Extract the [x, y] coordinate from the center of the cell holding the provided text.  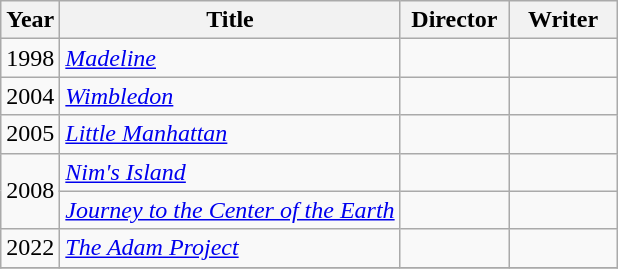
2005 [30, 134]
Little Manhattan [230, 134]
Journey to the Center of the Earth [230, 210]
1998 [30, 58]
2008 [30, 191]
Title [230, 20]
Year [30, 20]
Madeline [230, 58]
Wimbledon [230, 96]
2004 [30, 96]
Writer [564, 20]
The Adam Project [230, 248]
Nim's Island [230, 172]
2022 [30, 248]
Director [454, 20]
